Search for the cell housing the specified text and yield its [x, y] center coordinate. 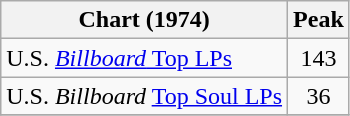
Peak [319, 20]
36 [319, 96]
Chart (1974) [144, 20]
143 [319, 58]
U.S. Billboard Top Soul LPs [144, 96]
U.S. Billboard Top LPs [144, 58]
